Identify which cell holds the provided text, then report its (X, Y) central coordinate. 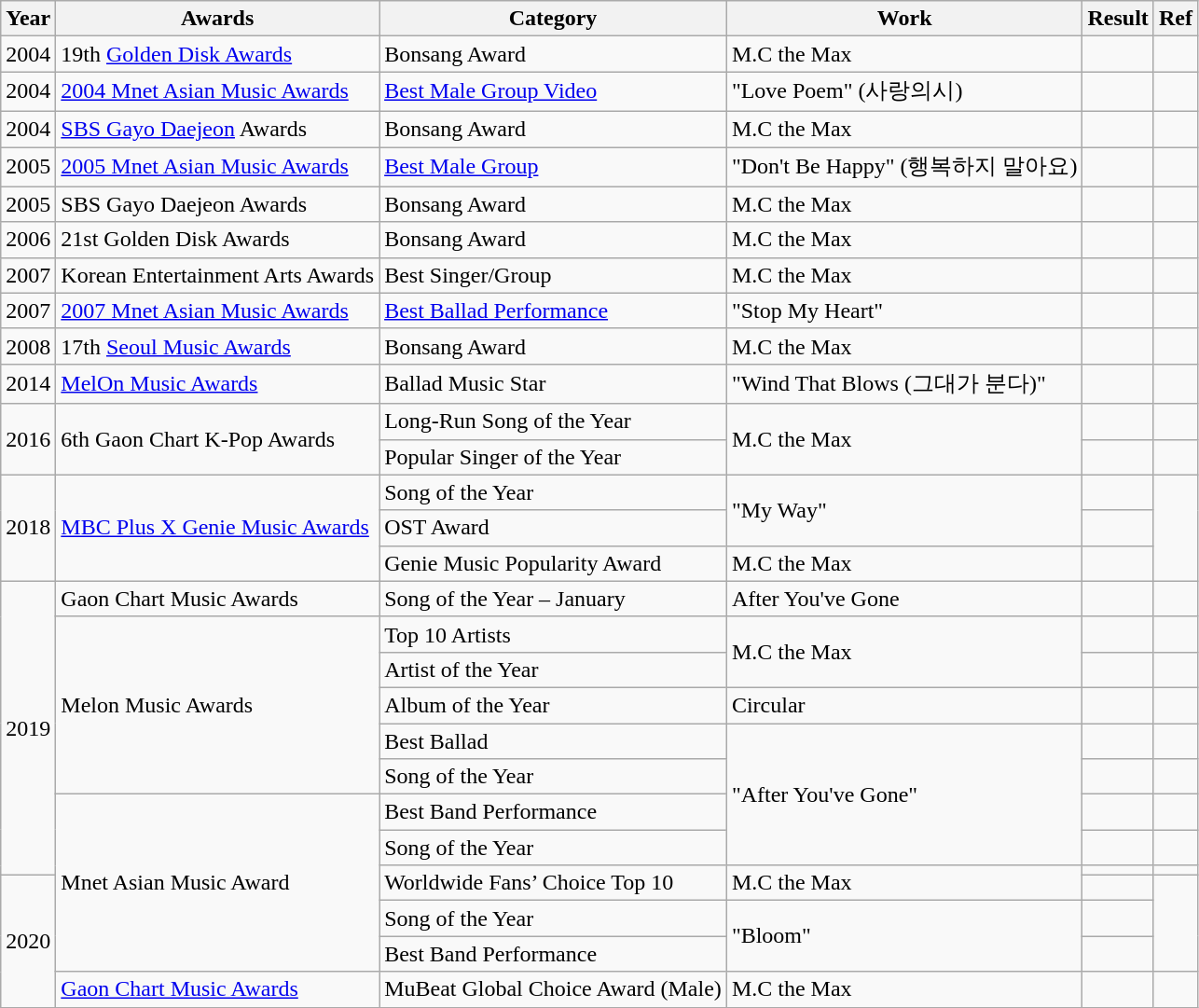
2020 (28, 942)
Year (28, 19)
MelOn Music Awards (218, 384)
2007 Mnet Asian Music Awards (218, 311)
"Bloom" (904, 936)
Top 10 Artists (554, 634)
Mnet Asian Music Award (218, 883)
2019 (28, 728)
Album of the Year (554, 705)
Best Ballad (554, 741)
Melon Music Awards (218, 705)
"Don't Be Happy" (행복하지 말아요) (904, 168)
Circular (904, 705)
2016 (28, 439)
2004 Mnet Asian Music Awards (218, 91)
Long-Run Song of the Year (554, 421)
"Love Poem" (사랑의시) (904, 91)
Korean Entertainment Arts Awards (218, 275)
"Stop My Heart" (904, 311)
2008 (28, 346)
"Wind That Blows (그대가 분다)" (904, 384)
MBC Plus X Genie Music Awards (218, 528)
21st Golden Disk Awards (218, 240)
Awards (218, 19)
Work (904, 19)
Popular Singer of the Year (554, 457)
Category (554, 19)
Worldwide Fans’ Choice Top 10 (554, 883)
Best Ballad Performance (554, 311)
After You've Gone (904, 599)
"My Way" (904, 510)
19th Golden Disk Awards (218, 54)
Ballad Music Star (554, 384)
2006 (28, 240)
MuBeat Global Choice Award (Male) (554, 989)
Ref (1175, 19)
Song of the Year – January (554, 599)
Best Male Group Video (554, 91)
OST Award (554, 528)
17th Seoul Music Awards (218, 346)
Result (1118, 19)
Best Male Group (554, 168)
Artist of the Year (554, 670)
Best Singer/Group (554, 275)
2005 Mnet Asian Music Awards (218, 168)
Genie Music Popularity Award (554, 563)
"After You've Gone" (904, 794)
2014 (28, 384)
6th Gaon Chart K-Pop Awards (218, 439)
2018 (28, 528)
